Identify which cell holds the provided text, then report its (x, y) central coordinate. 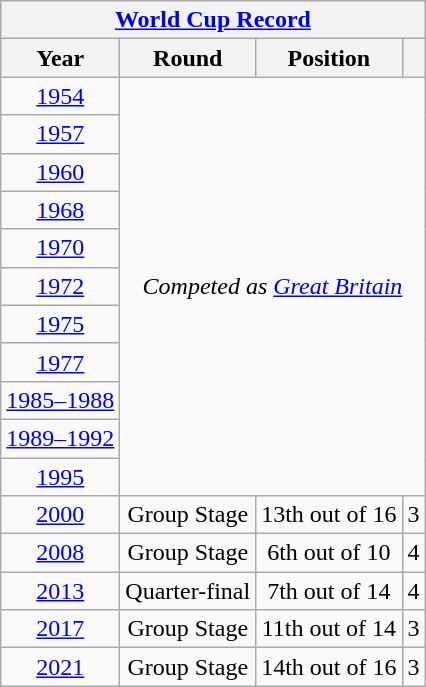
1977 (60, 362)
11th out of 14 (329, 629)
7th out of 14 (329, 591)
1989–1992 (60, 438)
6th out of 10 (329, 553)
1985–1988 (60, 400)
13th out of 16 (329, 515)
1975 (60, 324)
Quarter-final (188, 591)
Competed as Great Britain (272, 286)
1968 (60, 210)
World Cup Record (213, 20)
1954 (60, 96)
2021 (60, 667)
1960 (60, 172)
1957 (60, 134)
1995 (60, 477)
Position (329, 58)
2000 (60, 515)
1970 (60, 248)
Year (60, 58)
2017 (60, 629)
1972 (60, 286)
14th out of 16 (329, 667)
2013 (60, 591)
2008 (60, 553)
Round (188, 58)
